For the text-containing cell, return its midpoint in [x, y] coordinate format. 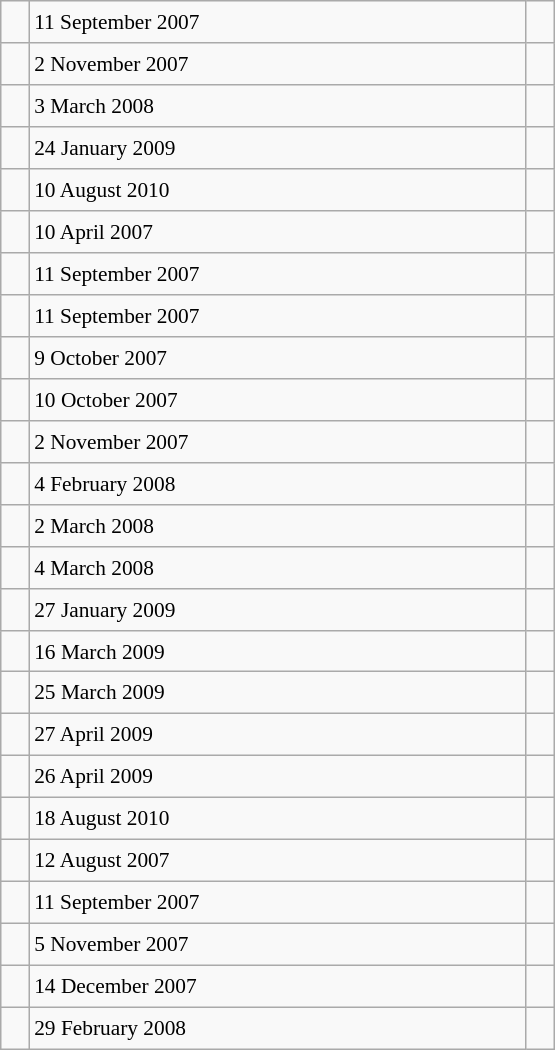
10 April 2007 [278, 232]
27 January 2009 [278, 609]
4 March 2008 [278, 567]
26 April 2009 [278, 777]
27 April 2009 [278, 735]
14 December 2007 [278, 986]
5 November 2007 [278, 945]
16 March 2009 [278, 651]
24 January 2009 [278, 148]
2 March 2008 [278, 525]
10 October 2007 [278, 399]
9 October 2007 [278, 358]
25 March 2009 [278, 693]
10 August 2010 [278, 190]
3 March 2008 [278, 106]
29 February 2008 [278, 1028]
18 August 2010 [278, 819]
4 February 2008 [278, 483]
12 August 2007 [278, 861]
